Provide the (x, y) coordinate of the cell's center where the given text is located.  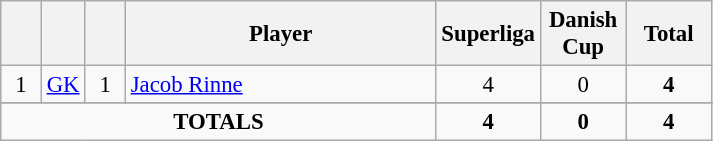
TOTALS (218, 122)
Jacob Rinne (280, 85)
GK (63, 85)
Player (280, 34)
Total (669, 34)
Superliga (488, 34)
Danish Cup (583, 34)
